Search for the cell housing the specified text and yield its (X, Y) center coordinate. 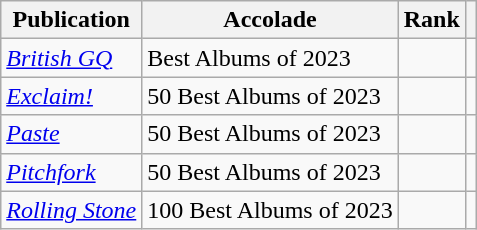
British GQ (72, 58)
Rank (432, 20)
Paste (72, 134)
Rolling Stone (72, 210)
Best Albums of 2023 (270, 58)
Exclaim! (72, 96)
Accolade (270, 20)
100 Best Albums of 2023 (270, 210)
Publication (72, 20)
Pitchfork (72, 172)
